Determine the (X, Y) coordinate at the center of the cell enclosing the given text.  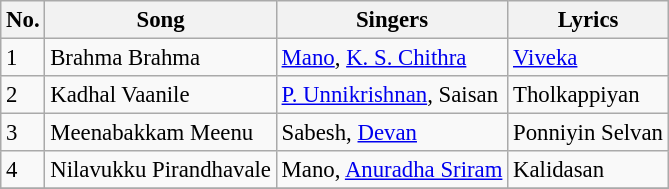
Ponniyin Selvan (588, 133)
2 (23, 95)
Brahma Brahma (160, 58)
P. Unnikrishnan, Saisan (392, 95)
No. (23, 20)
Meenabakkam Meenu (160, 133)
1 (23, 58)
Mano, K. S. Chithra (392, 58)
4 (23, 170)
Lyrics (588, 20)
3 (23, 133)
Viveka (588, 58)
Singers (392, 20)
Sabesh, Devan (392, 133)
Mano, Anuradha Sriram (392, 170)
Kalidasan (588, 170)
Nilavukku Pirandhavale (160, 170)
Tholkappiyan (588, 95)
Song (160, 20)
Kadhal Vaanile (160, 95)
